Output the [X, Y] coordinate of the center of the cell containing the given text.  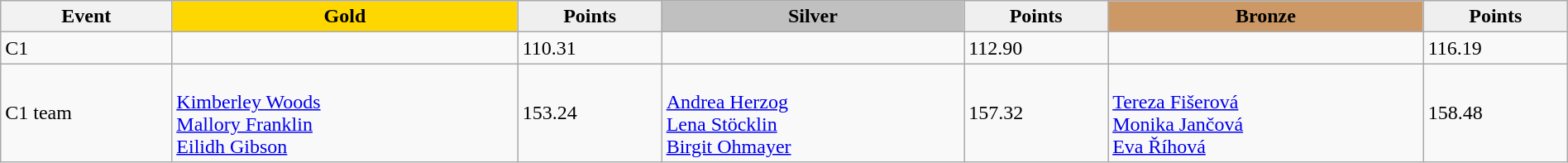
C1 [86, 48]
C1 team [86, 113]
153.24 [590, 113]
116.19 [1495, 48]
Silver [813, 17]
158.48 [1495, 113]
157.32 [1036, 113]
Gold [345, 17]
Tereza FišerováMonika JančováEva Říhová [1266, 113]
Event [86, 17]
Andrea HerzogLena StöcklinBirgit Ohmayer [813, 113]
Kimberley WoodsMallory FranklinEilidh Gibson [345, 113]
110.31 [590, 48]
Bronze [1266, 17]
112.90 [1036, 48]
